Extract the (x, y) coordinate from the center of the cell holding the provided text.  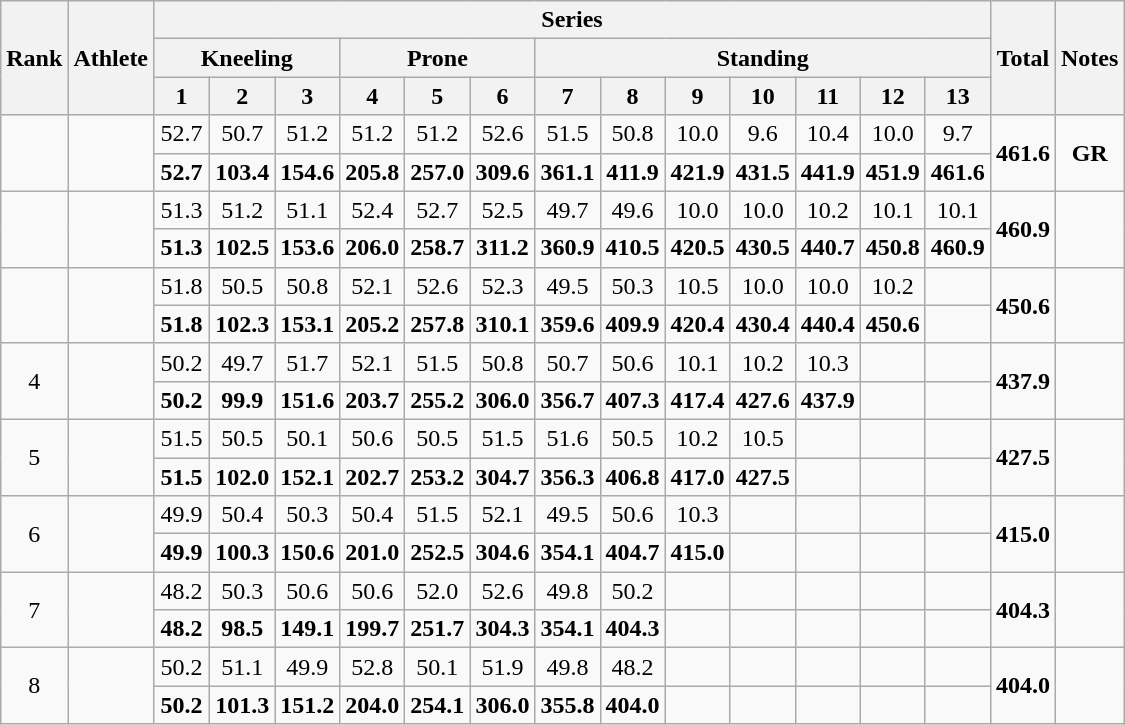
311.2 (502, 248)
Athlete (111, 58)
Standing (762, 58)
10.4 (828, 134)
421.9 (698, 172)
202.7 (372, 477)
101.3 (242, 705)
257.0 (438, 172)
Prone (438, 58)
404.7 (632, 553)
304.7 (502, 477)
51.6 (568, 438)
440.7 (828, 248)
410.5 (632, 248)
304.6 (502, 553)
13 (958, 96)
360.9 (568, 248)
1 (182, 96)
257.8 (438, 324)
411.9 (632, 172)
204.0 (372, 705)
420.4 (698, 324)
356.7 (568, 400)
356.3 (568, 477)
98.5 (242, 629)
258.7 (438, 248)
153.1 (308, 324)
GR (1089, 153)
103.4 (242, 172)
102.0 (242, 477)
450.8 (892, 248)
9.7 (958, 134)
Rank (34, 58)
Notes (1089, 58)
99.9 (242, 400)
310.1 (502, 324)
12 (892, 96)
253.2 (438, 477)
304.3 (502, 629)
251.7 (438, 629)
431.5 (762, 172)
151.6 (308, 400)
154.6 (308, 172)
355.8 (568, 705)
430.4 (762, 324)
153.6 (308, 248)
102.3 (242, 324)
406.8 (632, 477)
205.8 (372, 172)
205.2 (372, 324)
440.4 (828, 324)
409.9 (632, 324)
252.5 (438, 553)
407.3 (632, 400)
51.9 (502, 667)
3 (308, 96)
2 (242, 96)
51.7 (308, 362)
52.5 (502, 210)
Total (1022, 58)
206.0 (372, 248)
199.7 (372, 629)
417.0 (698, 477)
361.1 (568, 172)
100.3 (242, 553)
11 (828, 96)
201.0 (372, 553)
254.1 (438, 705)
150.6 (308, 553)
49.6 (632, 210)
430.5 (762, 248)
441.9 (828, 172)
151.2 (308, 705)
52.3 (502, 286)
359.6 (568, 324)
52.8 (372, 667)
152.1 (308, 477)
255.2 (438, 400)
427.6 (762, 400)
Series (572, 20)
Kneeling (247, 58)
52.4 (372, 210)
309.6 (502, 172)
417.4 (698, 400)
149.1 (308, 629)
102.5 (242, 248)
9 (698, 96)
203.7 (372, 400)
420.5 (698, 248)
52.0 (438, 591)
9.6 (762, 134)
451.9 (892, 172)
10 (762, 96)
